Determine the (X, Y) coordinate at the center of the cell enclosing the given text.  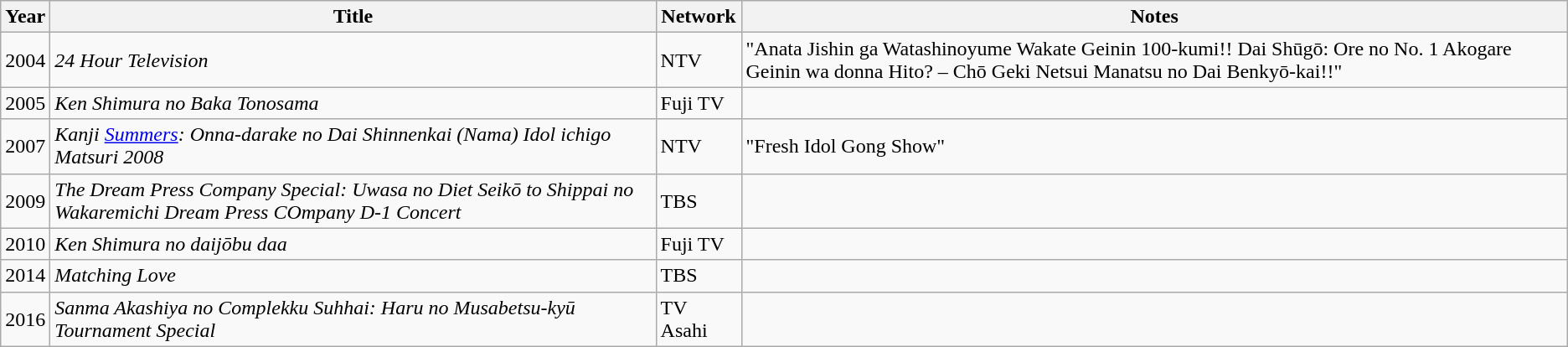
"Fresh Idol Gong Show" (1154, 146)
Network (699, 17)
Sanma Akashiya no Complekku Suhhai: Haru no Musabetsu-kyū Tournament Special (353, 319)
2004 (25, 60)
2014 (25, 276)
TV Asahi (699, 319)
2010 (25, 244)
Year (25, 17)
The Dream Press Company Special: Uwasa no Diet Seikō to Shippai no Wakaremichi Dream Press COmpany D-1 Concert (353, 201)
2005 (25, 103)
2009 (25, 201)
Ken Shimura no daijōbu daa (353, 244)
Notes (1154, 17)
2007 (25, 146)
2016 (25, 319)
Matching Love (353, 276)
Title (353, 17)
24 Hour Television (353, 60)
Kanji Summers: Onna-darake no Dai Shinnenkai (Nama) Idol ichigo Matsuri 2008 (353, 146)
Ken Shimura no Baka Tonosama (353, 103)
